Locate the cell with the specified text and output its [x, y] center coordinate. 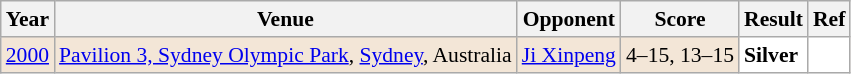
Score [680, 19]
2000 [28, 55]
Ji Xinpeng [569, 55]
Year [28, 19]
Pavilion 3, Sydney Olympic Park, Sydney, Australia [286, 55]
Opponent [569, 19]
Venue [286, 19]
Result [774, 19]
Silver [774, 55]
Ref [829, 19]
4–15, 13–15 [680, 55]
